Provide the [X, Y] coordinate of the cell's center where the given text is located.  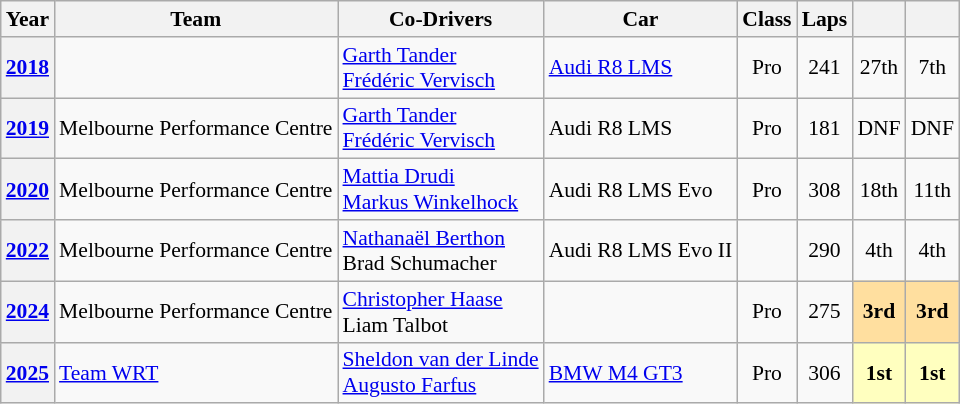
Sheldon van der Linde Augusto Farfus [441, 372]
306 [825, 372]
Team WRT [196, 372]
18th [878, 190]
2019 [28, 128]
241 [825, 68]
275 [825, 312]
Audi R8 LMS Evo [641, 190]
Audi R8 LMS Evo II [641, 250]
7th [932, 68]
2018 [28, 68]
Laps [825, 19]
181 [825, 128]
11th [932, 190]
Class [766, 19]
308 [825, 190]
290 [825, 250]
2020 [28, 190]
Team [196, 19]
2024 [28, 312]
Year [28, 19]
Co-Drivers [441, 19]
Christopher Haase Liam Talbot [441, 312]
Nathanaël Berthon Brad Schumacher [441, 250]
27th [878, 68]
2025 [28, 372]
2022 [28, 250]
Mattia Drudi Markus Winkelhock [441, 190]
BMW M4 GT3 [641, 372]
Car [641, 19]
